Identify which cell holds the provided text, then report its (X, Y) central coordinate. 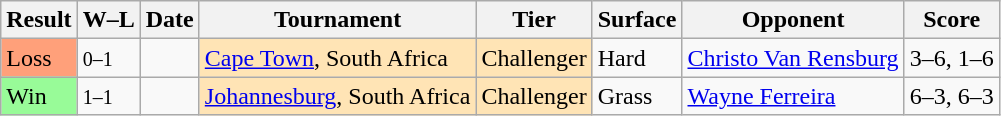
Opponent (793, 20)
Hard (637, 58)
Wayne Ferreira (793, 96)
Grass (637, 96)
Surface (637, 20)
Result (39, 20)
Date (170, 20)
3–6, 1–6 (952, 58)
Score (952, 20)
Christo Van Rensburg (793, 58)
Win (39, 96)
W–L (108, 20)
Cape Town, South Africa (338, 58)
6–3, 6–3 (952, 96)
0–1 (108, 58)
Tier (534, 20)
Loss (39, 58)
Tournament (338, 20)
1–1 (108, 96)
Johannesburg, South Africa (338, 96)
